Find where the given text appears and provide that cell's center as (x, y) coordinate. 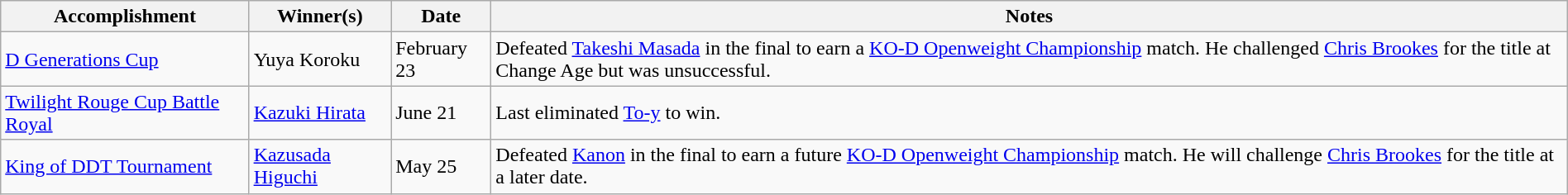
D Generations Cup (125, 59)
Winner(s) (320, 17)
Kazusada Higuchi (320, 167)
Twilight Rouge Cup Battle Royal (125, 112)
Accomplishment (125, 17)
June 21 (442, 112)
King of DDT Tournament (125, 167)
Yuya Koroku (320, 59)
Last eliminated To-y to win. (1029, 112)
February 23 (442, 59)
Date (442, 17)
Notes (1029, 17)
May 25 (442, 167)
Defeated Kanon in the final to earn a future KO-D Openweight Championship match. He will challenge Chris Brookes for the title at a later date. (1029, 167)
Kazuki Hirata (320, 112)
